Provide the (X, Y) coordinate of the cell's center where the given text is located.  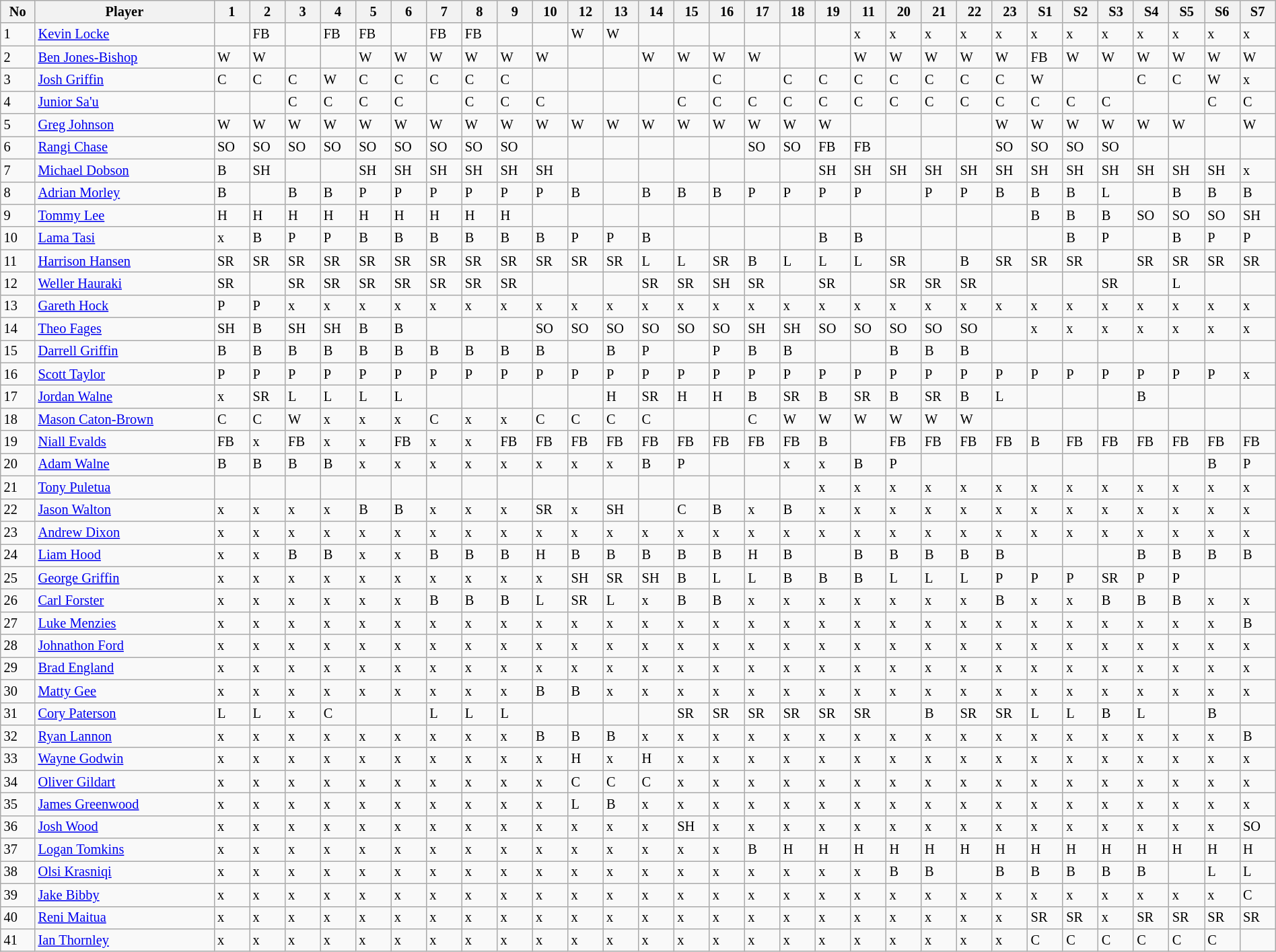
Tony Puletua (125, 487)
S1 (1046, 11)
Harrison Hansen (125, 261)
Wayne Godwin (125, 759)
Logan Tomkins (125, 850)
Matty Gee (125, 691)
S3 (1116, 11)
No (17, 11)
S2 (1081, 11)
Oliver Gildart (125, 782)
Ian Thornley (125, 940)
Ben Jones-Bishop (125, 57)
Jordan Walne (125, 396)
Andrew Dixon (125, 532)
35 (17, 804)
28 (17, 646)
Niall Evalds (125, 442)
Mason Caton-Brown (125, 419)
26 (17, 600)
Reni Maitua (125, 918)
38 (17, 872)
25 (17, 578)
Josh Griffin (125, 79)
S4 (1151, 11)
33 (17, 759)
Scott Taylor (125, 374)
Jason Walton (125, 510)
Cory Paterson (125, 714)
39 (17, 895)
S6 (1222, 11)
James Greenwood (125, 804)
Michael Dobson (125, 170)
Theo Fages (125, 329)
S5 (1187, 11)
31 (17, 714)
34 (17, 782)
Adam Walne (125, 464)
29 (17, 668)
Lama Tasi (125, 238)
Greg Johnson (125, 125)
Brad England (125, 668)
Johnathon Ford (125, 646)
Adrian Morley (125, 193)
Ryan Lannon (125, 736)
George Griffin (125, 578)
36 (17, 827)
Player (125, 11)
Josh Wood (125, 827)
Rangi Chase (125, 147)
Kevin Locke (125, 34)
41 (17, 940)
Jake Bibby (125, 895)
Gareth Hock (125, 306)
Tommy Lee (125, 215)
Luke Menzies (125, 623)
32 (17, 736)
Olsi Krasniqi (125, 872)
30 (17, 691)
Weller Hauraki (125, 283)
Liam Hood (125, 555)
S7 (1257, 11)
24 (17, 555)
Junior Sa'u (125, 102)
Darrell Griffin (125, 351)
40 (17, 918)
Carl Forster (125, 600)
37 (17, 850)
27 (17, 623)
